Return the [x, y] coordinate for the center point of the cell that contains the specified text.  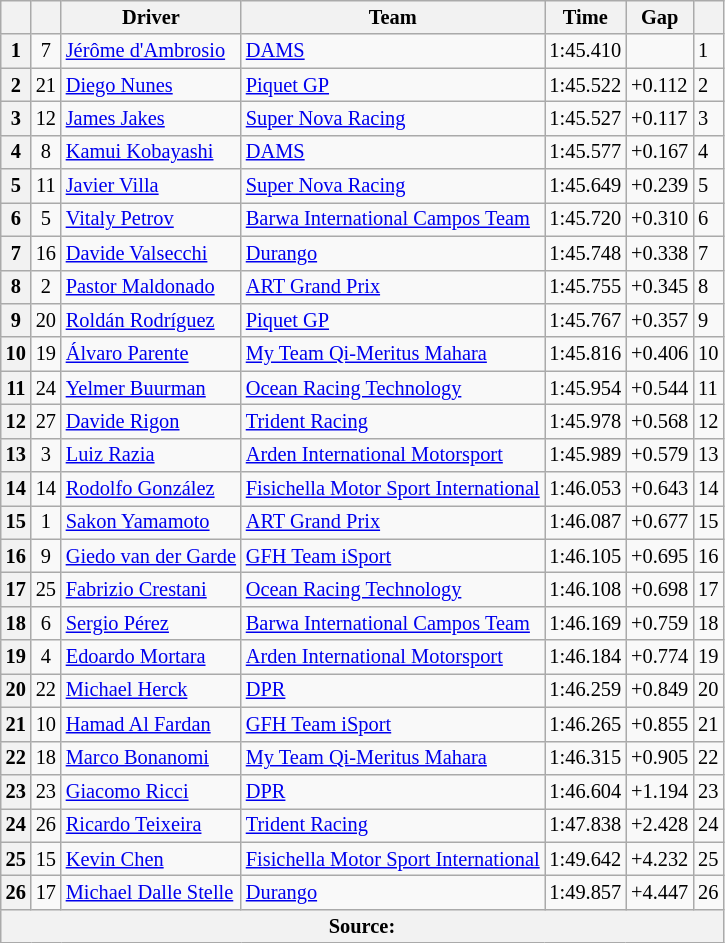
+4.232 [660, 859]
Michael Herck [151, 690]
+0.643 [660, 489]
Álvaro Parente [151, 354]
+0.357 [660, 320]
1:45.577 [585, 152]
+0.759 [660, 623]
1:45.748 [585, 253]
1:45.954 [585, 388]
Pastor Maldonado [151, 287]
1:46.315 [585, 758]
Marco Bonanomi [151, 758]
Driver [151, 17]
Kamui Kobayashi [151, 152]
1:45.522 [585, 85]
Diego Nunes [151, 85]
1:47.838 [585, 825]
Javier Villa [151, 186]
1:45.978 [585, 421]
Giacomo Ricci [151, 791]
1:45.410 [585, 51]
1:45.720 [585, 219]
Hamad Al Fardan [151, 724]
1:49.857 [585, 892]
+0.167 [660, 152]
+0.239 [660, 186]
1:45.989 [585, 455]
1:45.816 [585, 354]
Davide Valsecchi [151, 253]
+4.447 [660, 892]
+0.849 [660, 690]
+0.774 [660, 657]
+0.905 [660, 758]
James Jakes [151, 118]
1:45.767 [585, 320]
1:46.087 [585, 522]
+0.544 [660, 388]
1:46.053 [585, 489]
1:46.108 [585, 589]
1:46.265 [585, 724]
+0.568 [660, 421]
+0.695 [660, 556]
+1.194 [660, 791]
+0.406 [660, 354]
+0.345 [660, 287]
+0.698 [660, 589]
Davide Rigon [151, 421]
Rodolfo González [151, 489]
1:46.184 [585, 657]
+0.112 [660, 85]
Sakon Yamamoto [151, 522]
Kevin Chen [151, 859]
1:45.649 [585, 186]
Michael Dalle Stelle [151, 892]
+0.310 [660, 219]
Gap [660, 17]
Yelmer Buurman [151, 388]
1:46.604 [585, 791]
1:46.259 [585, 690]
+0.338 [660, 253]
Edoardo Mortara [151, 657]
+0.855 [660, 724]
Luiz Razia [151, 455]
Giedo van der Garde [151, 556]
1:45.755 [585, 287]
1:45.527 [585, 118]
+2.428 [660, 825]
Sergio Pérez [151, 623]
1:46.105 [585, 556]
+0.579 [660, 455]
Vitaly Petrov [151, 219]
27 [46, 421]
Ricardo Teixeira [151, 825]
Time [585, 17]
Roldán Rodríguez [151, 320]
Fabrizio Crestani [151, 589]
+0.677 [660, 522]
Jérôme d'Ambrosio [151, 51]
1:46.169 [585, 623]
Source: [362, 926]
Team [393, 17]
1:49.642 [585, 859]
+0.117 [660, 118]
